Pinpoint the cell where the given text exists, returning its [X, Y] midpoint coordinate. 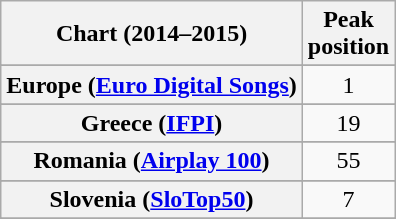
1 [348, 85]
Chart (2014–2015) [152, 34]
Slovenia (SloTop50) [152, 199]
Peakposition [348, 34]
55 [348, 161]
Greece (IFPI) [152, 123]
7 [348, 199]
Europe (Euro Digital Songs) [152, 85]
19 [348, 123]
Romania (Airplay 100) [152, 161]
